Return [x, y] of the center of cell containing provided text 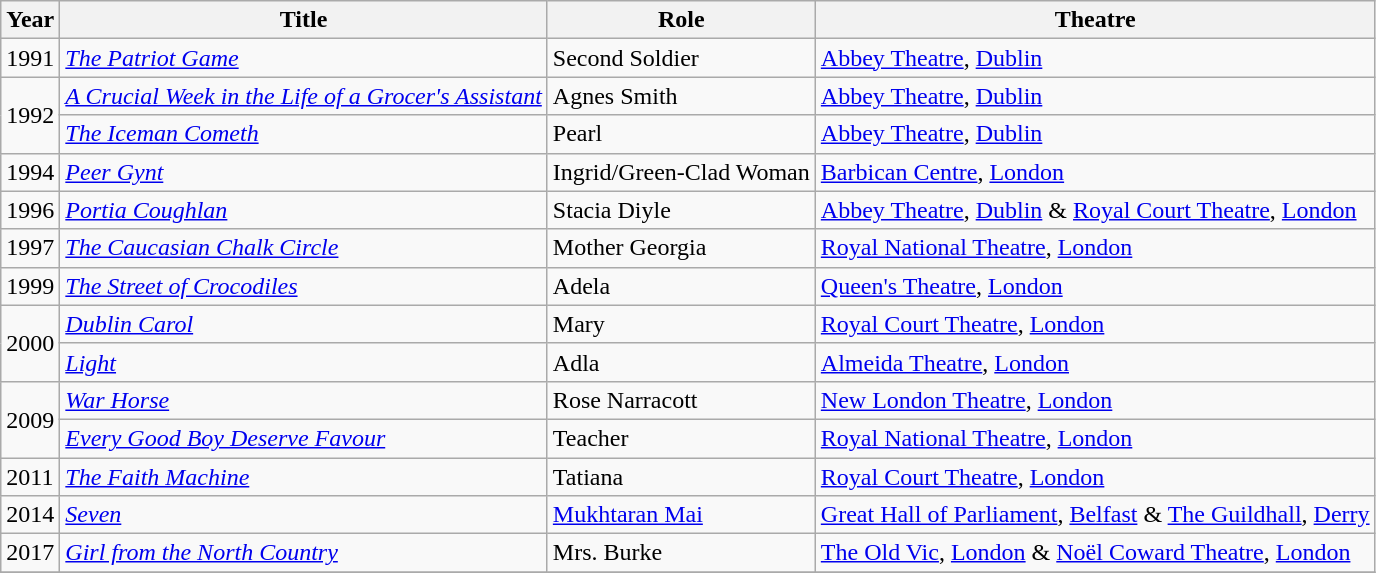
Rose Narracott [681, 400]
1991 [30, 58]
Queen's Theatre, London [1095, 286]
Pearl [681, 134]
A Crucial Week in the Life of a Grocer's Assistant [304, 96]
1996 [30, 210]
Agnes Smith [681, 96]
Every Good Boy Deserve Favour [304, 438]
Abbey Theatre, Dublin & Royal Court Theatre, London [1095, 210]
Seven [304, 515]
1999 [30, 286]
2017 [30, 553]
The Caucasian Chalk Circle [304, 248]
Stacia Diyle [681, 210]
Mary [681, 324]
Mrs. Burke [681, 553]
The Patriot Game [304, 58]
1994 [30, 172]
War Horse [304, 400]
Almeida Theatre, London [1095, 362]
Second Soldier [681, 58]
Title [304, 20]
Adla [681, 362]
Dublin Carol [304, 324]
Light [304, 362]
Girl from the North Country [304, 553]
2000 [30, 343]
Adela [681, 286]
2009 [30, 419]
Peer Gynt [304, 172]
The Faith Machine [304, 477]
The Old Vic, London & Noël Coward Theatre, London [1095, 553]
Mukhtaran Mai [681, 515]
Teacher [681, 438]
Tatiana [681, 477]
Role [681, 20]
1992 [30, 115]
Year [30, 20]
Barbican Centre, London [1095, 172]
Portia Coughlan [304, 210]
Mother Georgia [681, 248]
2014 [30, 515]
Ingrid/Green-Clad Woman [681, 172]
New London Theatre, London [1095, 400]
The Iceman Cometh [304, 134]
Great Hall of Parliament, Belfast & The Guildhall, Derry [1095, 515]
Theatre [1095, 20]
2011 [30, 477]
The Street of Crocodiles [304, 286]
1997 [30, 248]
